Detect which cell encompasses the target text, then output its (X, Y) center coordinate. 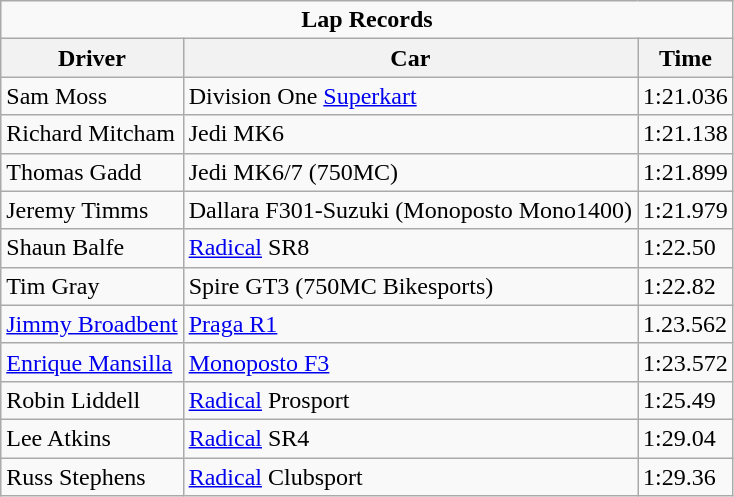
Radical Prosport (410, 400)
Russ Stephens (92, 477)
Thomas Gadd (92, 172)
Jimmy Broadbent (92, 324)
1:22.50 (686, 248)
1:23.572 (686, 362)
Richard Mitcham (92, 134)
Driver (92, 58)
Shaun Balfe (92, 248)
Car (410, 58)
Dallara F301-Suzuki (Monoposto Mono1400) (410, 210)
1.23.562 (686, 324)
1:29.36 (686, 477)
Jedi MK6/7 (750MC) (410, 172)
Lee Atkins (92, 438)
1:25.49 (686, 400)
1:21.899 (686, 172)
Enrique Mansilla (92, 362)
Radical Clubsport (410, 477)
Praga R1 (410, 324)
Jeremy Timms (92, 210)
Radical SR8 (410, 248)
Robin Liddell (92, 400)
1:22.82 (686, 286)
Jedi MK6 (410, 134)
Division One Superkart (410, 96)
1:21.036 (686, 96)
Lap Records (367, 20)
Sam Moss (92, 96)
Time (686, 58)
Radical SR4 (410, 438)
Tim Gray (92, 286)
1:29.04 (686, 438)
Spire GT3 (750MC Bikesports) (410, 286)
1:21.138 (686, 134)
1:21.979 (686, 210)
Monoposto F3 (410, 362)
